Search for the cell housing the specified text and yield its (x, y) center coordinate. 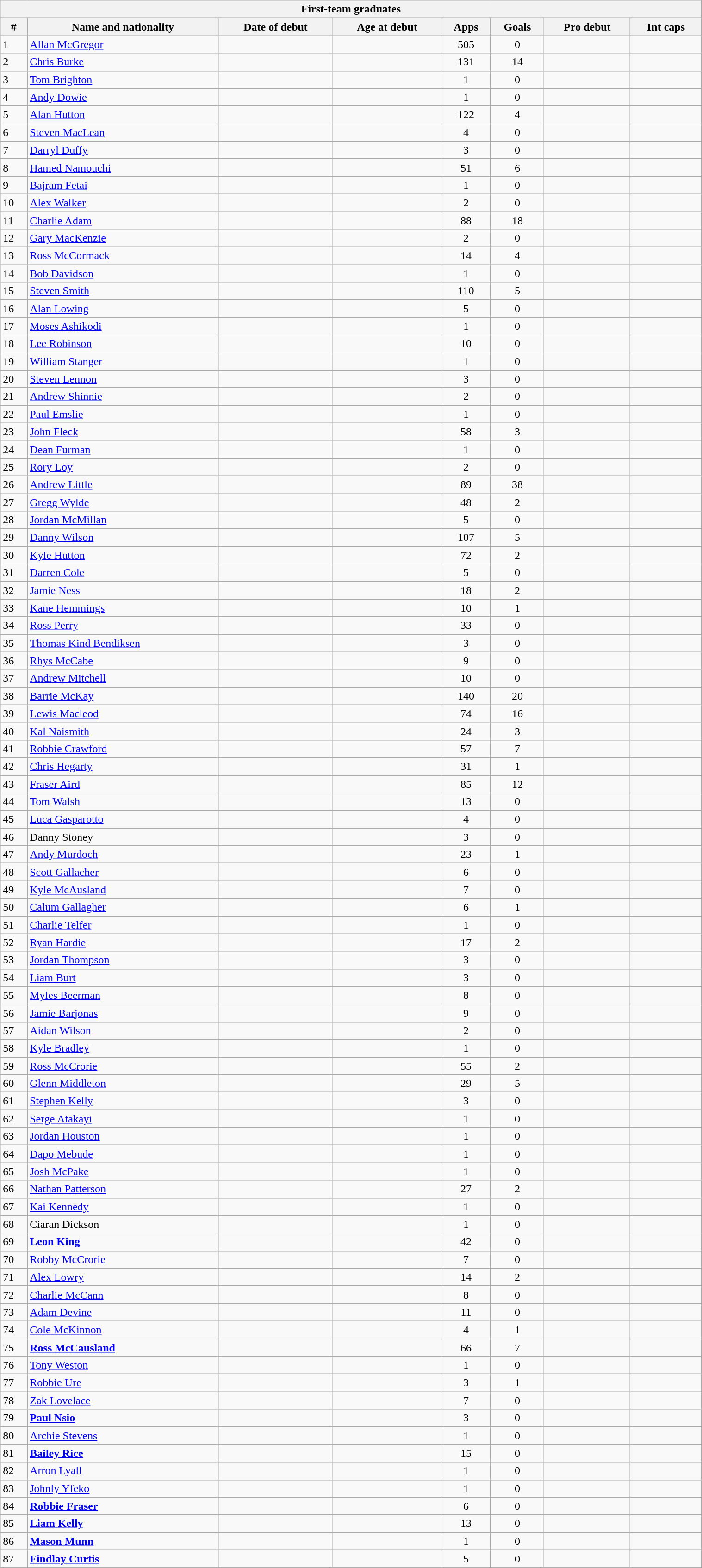
Ross McCausland (123, 1348)
Tony Weston (123, 1365)
Jamie Ness (123, 590)
Jordan Thompson (123, 960)
Bob Davidson (123, 273)
61 (14, 1101)
Ross McCrorie (123, 1066)
Cole McKinnon (123, 1330)
Johnly Yfeko (123, 1488)
79 (14, 1418)
Glenn Middleton (123, 1084)
Liam Kelly (123, 1524)
Archie Stevens (123, 1436)
Gregg Wylde (123, 502)
Findlay Curtis (123, 1559)
Barrie McKay (123, 696)
40 (14, 731)
Tom Brighton (123, 80)
Lee Robinson (123, 344)
39 (14, 713)
46 (14, 837)
Steven MacLean (123, 132)
William Stanger (123, 361)
Alex Lowry (123, 1277)
Robbie Crawford (123, 749)
Allan McGregor (123, 44)
Mason Munn (123, 1541)
Name and nationality (123, 27)
140 (466, 696)
Ciaran Dickson (123, 1224)
62 (14, 1119)
64 (14, 1154)
37 (14, 678)
Dapo Mebude (123, 1154)
44 (14, 802)
Steven Lennon (123, 379)
110 (466, 291)
76 (14, 1365)
84 (14, 1506)
Serge Atakayi (123, 1119)
Andrew Shinnie (123, 397)
Alan Hutton (123, 115)
Andrew Mitchell (123, 678)
Andy Dowie (123, 97)
Int caps (666, 27)
28 (14, 520)
Luca Gasparotto (123, 819)
56 (14, 1013)
Josh McPake (123, 1171)
88 (466, 221)
Andrew Little (123, 484)
Goals (517, 27)
19 (14, 361)
Charlie Adam (123, 221)
Jamie Barjonas (123, 1013)
Tom Walsh (123, 802)
107 (466, 538)
Kane Hemmings (123, 608)
Age at debut (387, 27)
50 (14, 907)
Robby McCrorie (123, 1259)
80 (14, 1436)
Kyle Bradley (123, 1048)
Chris Burke (123, 62)
Zak Lovelace (123, 1401)
41 (14, 749)
Stephen Kelly (123, 1101)
Hamed Namouchi (123, 167)
Robbie Fraser (123, 1506)
Chris Hegarty (123, 766)
Charlie McCann (123, 1295)
71 (14, 1277)
Darryl Duffy (123, 150)
70 (14, 1259)
45 (14, 819)
122 (466, 115)
Aidan Wilson (123, 1030)
Bajram Fetai (123, 185)
Adam Devine (123, 1312)
86 (14, 1541)
30 (14, 555)
# (14, 27)
35 (14, 643)
Danny Stoney (123, 837)
Ross McCormack (123, 256)
Paul Nsio (123, 1418)
Thomas Kind Bendiksen (123, 643)
87 (14, 1559)
Calum Gallagher (123, 907)
Bailey Rice (123, 1453)
Gary MacKenzie (123, 238)
Darren Cole (123, 573)
22 (14, 414)
47 (14, 855)
49 (14, 890)
Kyle Hutton (123, 555)
25 (14, 467)
First-team graduates (351, 9)
Charlie Telfer (123, 925)
68 (14, 1224)
Kyle McAusland (123, 890)
60 (14, 1084)
Ross Perry (123, 626)
Apps (466, 27)
Robbie Ure (123, 1383)
Rory Loy (123, 467)
Paul Emslie (123, 414)
54 (14, 978)
73 (14, 1312)
Pro debut (587, 27)
Scott Gallacher (123, 872)
69 (14, 1242)
34 (14, 626)
Fraser Aird (123, 784)
52 (14, 942)
26 (14, 484)
32 (14, 590)
59 (14, 1066)
21 (14, 397)
Moses Ashikodi (123, 326)
78 (14, 1401)
81 (14, 1453)
Rhys McCabe (123, 661)
Steven Smith (123, 291)
Danny Wilson (123, 538)
John Fleck (123, 432)
Kai Kennedy (123, 1207)
63 (14, 1136)
131 (466, 62)
Alex Walker (123, 203)
Kal Naismith (123, 731)
77 (14, 1383)
Liam Burt (123, 978)
89 (466, 484)
Leon King (123, 1242)
Date of debut (276, 27)
53 (14, 960)
Jordan McMillan (123, 520)
Andy Murdoch (123, 855)
82 (14, 1471)
43 (14, 784)
Alan Lowing (123, 309)
75 (14, 1348)
505 (466, 44)
36 (14, 661)
83 (14, 1488)
67 (14, 1207)
Dean Furman (123, 449)
Jordan Houston (123, 1136)
Arron Lyall (123, 1471)
Nathan Patterson (123, 1189)
65 (14, 1171)
Lewis Macleod (123, 713)
Myles Beerman (123, 995)
Ryan Hardie (123, 942)
